Return [x, y] of the center of cell containing provided text 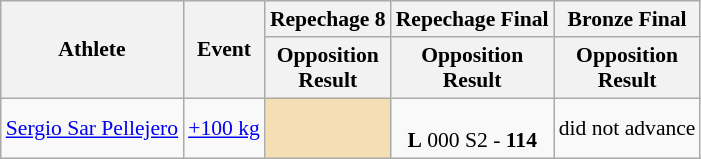
did not advance [628, 128]
Sergio Sar Pellejero [92, 128]
Repechage Final [472, 19]
Bronze Final [628, 19]
Repechage 8 [328, 19]
Event [224, 50]
+100 kg [224, 128]
Athlete [92, 50]
L 000 S2 - 114 [472, 128]
